Extract the (X, Y) coordinate from the center of the cell holding the provided text.  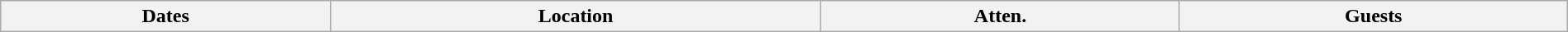
Location (576, 16)
Guests (1373, 16)
Atten. (1001, 16)
Dates (165, 16)
